Find where the given text appears and provide that cell's center as (x, y) coordinate. 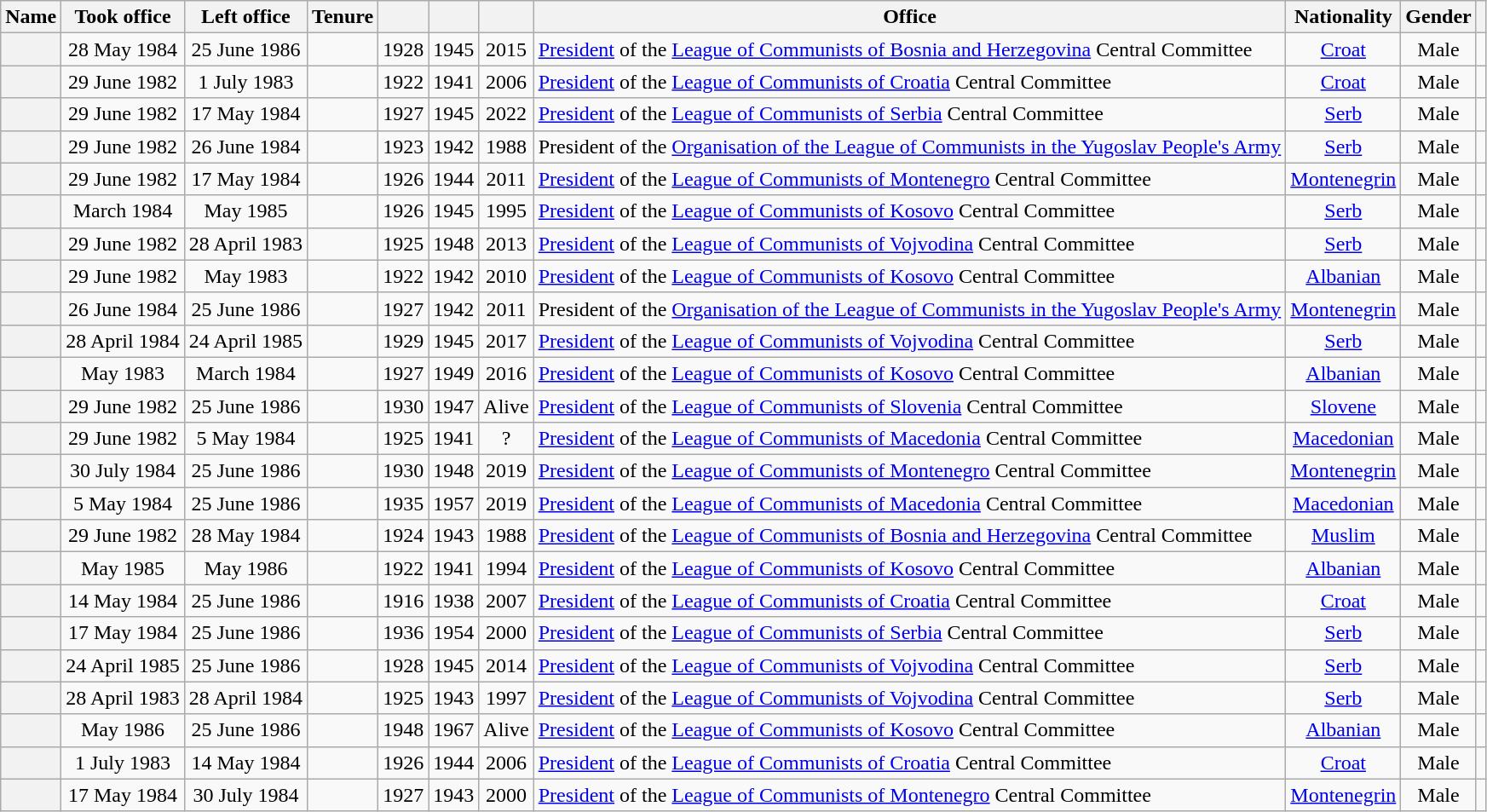
Name (31, 17)
2010 (506, 276)
1967 (453, 730)
1924 (404, 536)
Nationality (1343, 17)
1995 (506, 211)
1954 (453, 633)
Took office (123, 17)
1947 (453, 406)
2007 (506, 601)
Office (910, 17)
Left office (245, 17)
Tenure (343, 17)
2014 (506, 665)
1938 (453, 601)
1916 (404, 601)
2017 (506, 341)
1929 (404, 341)
1923 (404, 147)
1994 (506, 568)
Slovene (1343, 406)
? (506, 439)
2022 (506, 114)
1957 (453, 504)
2015 (506, 49)
1949 (453, 373)
1935 (404, 504)
Gender (1438, 17)
President of the League of Communists of Slovenia Central Committee (910, 406)
1936 (404, 633)
Muslim (1343, 536)
2016 (506, 373)
2013 (506, 244)
1997 (506, 698)
